For the text-containing cell, return its midpoint in (X, Y) coordinate format. 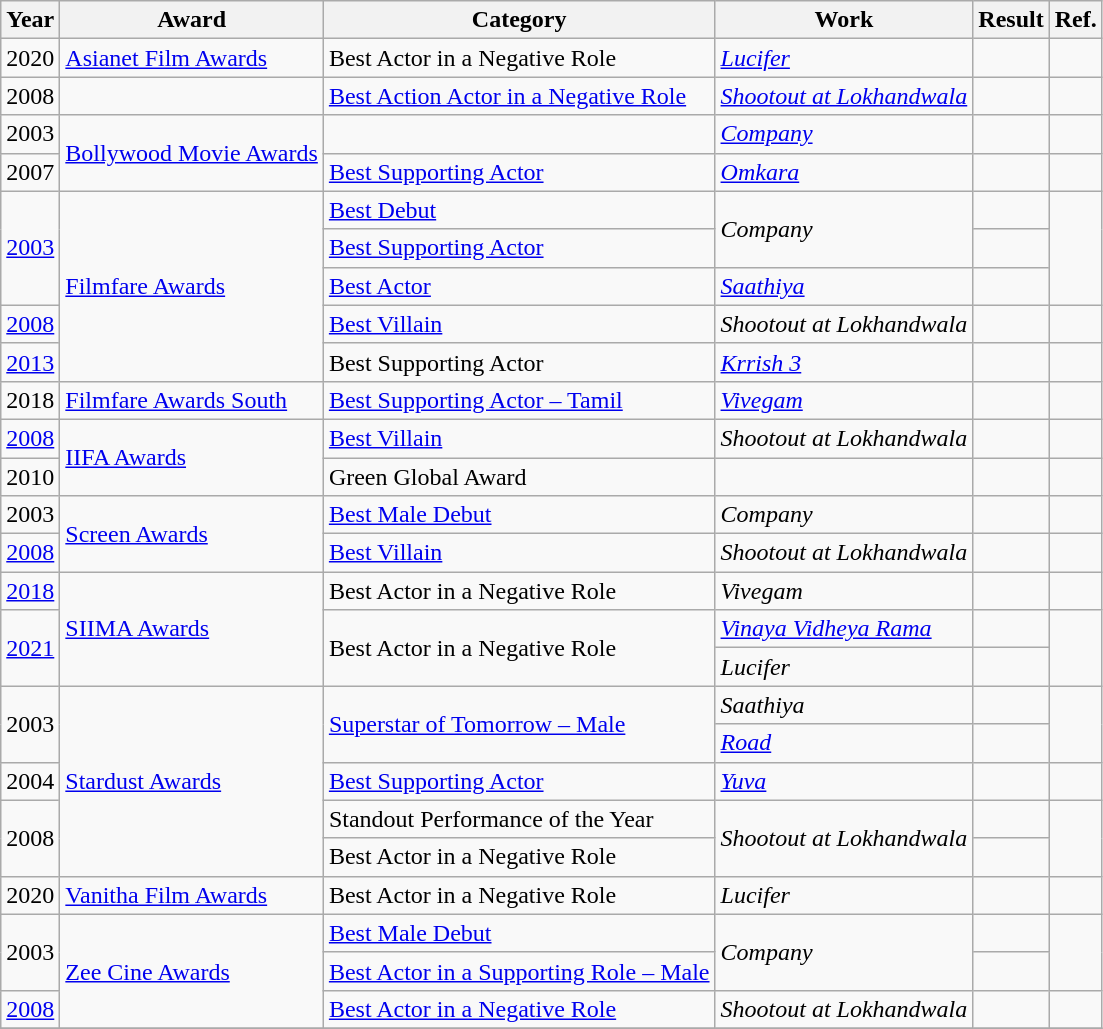
Work (844, 20)
Filmfare Awards South (192, 400)
Best Supporting Actor – Tamil (519, 400)
Standout Performance of the Year (519, 819)
2013 (30, 362)
Best Actor in a Supporting Role – Male (519, 971)
Stardust Awards (192, 781)
Category (519, 20)
Vanitha Film Awards (192, 895)
Screen Awards (192, 534)
Omkara (844, 172)
Filmfare Awards (192, 286)
Result (1011, 20)
Superstar of Tomorrow – Male (519, 724)
Award (192, 20)
Bollywood Movie Awards (192, 153)
Best Action Actor in a Negative Role (519, 96)
Vinaya Vidheya Rama (844, 629)
Asianet Film Awards (192, 58)
2004 (30, 781)
Road (844, 743)
Yuva (844, 781)
2021 (30, 648)
Year (30, 20)
Best Debut (519, 210)
Ref. (1076, 20)
Best Actor (519, 286)
SIIMA Awards (192, 629)
2007 (30, 172)
Krrish 3 (844, 362)
Green Global Award (519, 477)
2010 (30, 477)
Zee Cine Awards (192, 971)
IIFA Awards (192, 457)
